Output the [X, Y] coordinate of the center of the cell containing the given text.  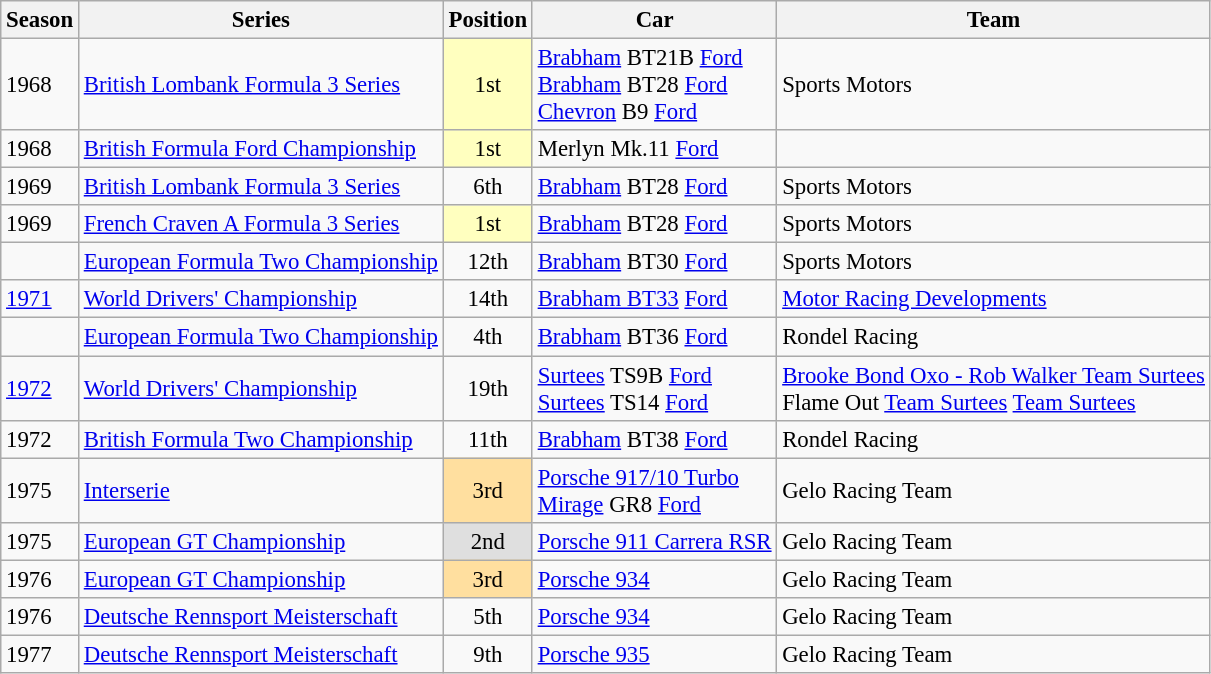
1971 [40, 299]
4th [488, 337]
Team [994, 20]
14th [488, 299]
British Formula Two Championship [260, 439]
Surtees TS9B FordSurtees TS14 Ford [654, 388]
Motor Racing Developments [994, 299]
Porsche 917/10 TurboMirage GR8 Ford [654, 490]
12th [488, 262]
Brabham BT30 Ford [654, 262]
Merlyn Mk.11 Ford [654, 149]
2nd [488, 541]
1977 [40, 654]
French Craven A Formula 3 Series [260, 224]
British Formula Ford Championship [260, 149]
Series [260, 20]
Porsche 911 Carrera RSR [654, 541]
Brooke Bond Oxo - Rob Walker Team SurteesFlame Out Team Surtees Team Surtees [994, 388]
11th [488, 439]
Car [654, 20]
Porsche 935 [654, 654]
Brabham BT33 Ford [654, 299]
Brabham BT38 Ford [654, 439]
Interserie [260, 490]
19th [488, 388]
5th [488, 617]
6th [488, 187]
Brabham BT21B FordBrabham BT28 FordChevron B9 Ford [654, 85]
Brabham BT36 Ford [654, 337]
9th [488, 654]
Season [40, 20]
Position [488, 20]
